Search for the cell housing the specified text and yield its [x, y] center coordinate. 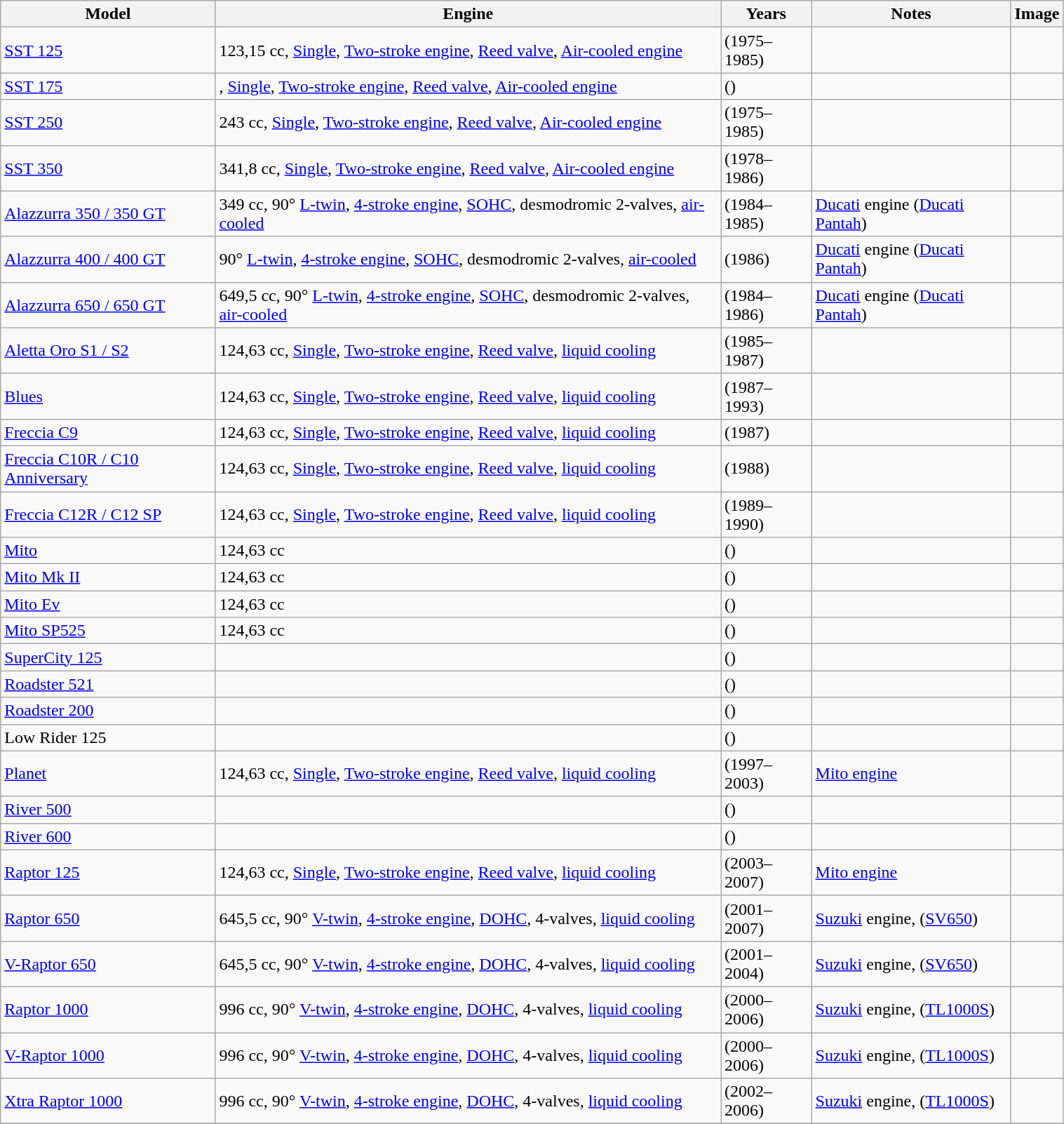
V-Raptor 650 [108, 964]
Roadster 200 [108, 711]
243 cc, Single, Two-stroke engine, Reed valve, Air-cooled engine [469, 122]
123,15 cc, Single, Two-stroke engine, Reed valve, Air-cooled engine [469, 51]
(1987) [766, 432]
Xtra Raptor 1000 [108, 1102]
Image [1037, 14]
(1984–1986) [766, 305]
SuperCity 125 [108, 657]
Years [766, 14]
349 cc, 90° L-twin, 4-stroke engine, SOHC, desmodromic 2-valves, air-cooled [469, 213]
(2001–2007) [766, 918]
Mito Mk II [108, 577]
Freccia C12R / C12 SP [108, 514]
V-Raptor 1000 [108, 1055]
Alazzurra 650 / 650 GT [108, 305]
(1985–1987) [766, 351]
(2001–2004) [766, 964]
Raptor 1000 [108, 1009]
(1984–1985) [766, 213]
(1987–1993) [766, 396]
341,8 cc, Single, Two-stroke engine, Reed valve, Air-cooled engine [469, 168]
Alazzurra 400 / 400 GT [108, 260]
649,5 cc, 90° L-twin, 4-stroke engine, SOHC, desmodromic 2-valves, air-cooled [469, 305]
(2003–2007) [766, 873]
Roadster 521 [108, 684]
Low Rider 125 [108, 737]
Mito SP525 [108, 631]
SST 350 [108, 168]
Planet [108, 773]
(1978–1986) [766, 168]
Blues [108, 396]
(1989–1990) [766, 514]
SST 125 [108, 51]
Notes [911, 14]
Freccia C10R / C10 Anniversary [108, 469]
Mito Ev [108, 604]
Freccia C9 [108, 432]
Aletta Oro S1 / S2 [108, 351]
SST 250 [108, 122]
(1988) [766, 469]
Raptor 125 [108, 873]
(2002–2006) [766, 1102]
90° L-twin, 4-stroke engine, SOHC, desmodromic 2-valves, air-cooled [469, 260]
Model [108, 14]
, Single, Two-stroke engine, Reed valve, Air-cooled engine [469, 86]
Mito [108, 551]
Alazzurra 350 / 350 GT [108, 213]
River 600 [108, 836]
Engine [469, 14]
(1997–2003) [766, 773]
River 500 [108, 810]
Raptor 650 [108, 918]
SST 175 [108, 86]
(1986) [766, 260]
